Detect which cell encompasses the target text, then output its (x, y) center coordinate. 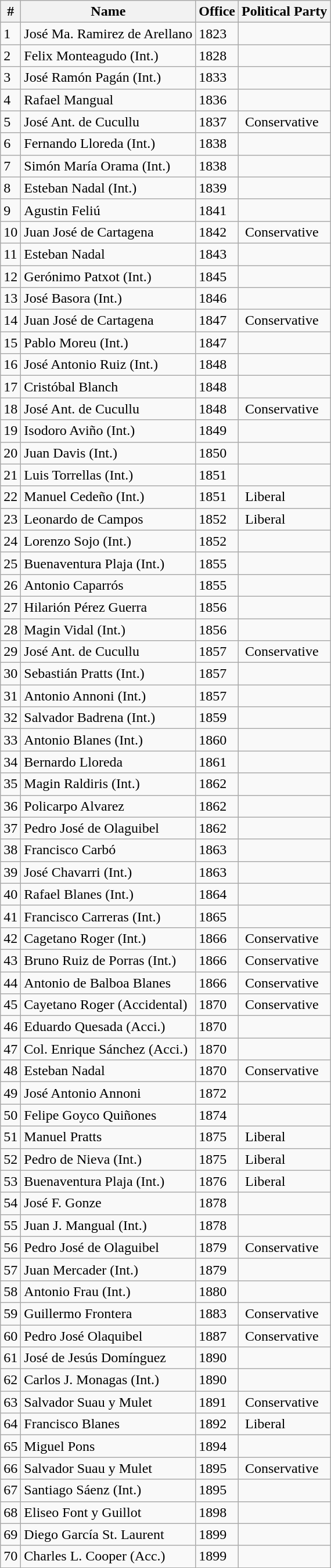
42 (10, 938)
34 (10, 762)
52 (10, 1159)
45 (10, 1005)
José Antonio Annoni (108, 1093)
65 (10, 1446)
67 (10, 1490)
Francisco Carbó (108, 850)
33 (10, 740)
1887 (217, 1335)
1823 (217, 34)
Magin Vidal (Int.) (108, 629)
# (10, 12)
29 (10, 652)
1841 (217, 210)
Pablo Moreu (Int.) (108, 343)
41 (10, 916)
37 (10, 828)
Esteban Nadal (Int.) (108, 188)
José Ramón Pagán (Int.) (108, 78)
Lorenzo Sojo (Int.) (108, 541)
Manuel Cedeño (Int.) (108, 497)
1892 (217, 1424)
Fernando Lloreda (Int.) (108, 144)
Name (108, 12)
1898 (217, 1512)
56 (10, 1247)
Bernardo Lloreda (108, 762)
64 (10, 1424)
21 (10, 475)
Luis Torrellas (Int.) (108, 475)
10 (10, 232)
Rafael Mangual (108, 100)
Gerónimo Patxot (Int.) (108, 277)
22 (10, 497)
20 (10, 453)
4 (10, 100)
1894 (217, 1446)
39 (10, 872)
1846 (217, 299)
Sebastián Pratts (Int.) (108, 674)
5 (10, 122)
Miguel Pons (108, 1446)
Francisco Blanes (108, 1424)
Cristóbal Blanch (108, 387)
15 (10, 343)
Manuel Pratts (108, 1137)
Salvador Badrena (Int.) (108, 718)
Juan Mercader (Int.) (108, 1269)
3 (10, 78)
60 (10, 1335)
Antonio Frau (Int.) (108, 1291)
1861 (217, 762)
José Basora (Int.) (108, 299)
Eduardo Quesada (Acci.) (108, 1027)
Antonio Caparrós (108, 585)
58 (10, 1291)
31 (10, 696)
46 (10, 1027)
40 (10, 894)
Cagetano Roger (Int.) (108, 938)
63 (10, 1402)
18 (10, 409)
11 (10, 254)
1843 (217, 254)
53 (10, 1181)
47 (10, 1049)
1865 (217, 916)
17 (10, 387)
51 (10, 1137)
1845 (217, 277)
12 (10, 277)
Antonio Annoni (Int.) (108, 696)
Pedro de Nieva (Int.) (108, 1159)
35 (10, 784)
62 (10, 1380)
1880 (217, 1291)
José Ma. Ramirez de Arellano (108, 34)
Guillermo Frontera (108, 1313)
Carlos J. Monagas (Int.) (108, 1380)
José de Jesús Domínguez (108, 1358)
Francisco Carreras (Int.) (108, 916)
68 (10, 1512)
16 (10, 365)
Political Party (284, 12)
26 (10, 585)
69 (10, 1534)
Cayetano Roger (Accidental) (108, 1005)
23 (10, 519)
55 (10, 1225)
38 (10, 850)
José Antonio Ruiz (Int.) (108, 365)
Antonio de Balboa Blanes (108, 983)
1874 (217, 1115)
48 (10, 1071)
1842 (217, 232)
59 (10, 1313)
61 (10, 1358)
57 (10, 1269)
6 (10, 144)
Magin Raldiris (Int.) (108, 784)
1872 (217, 1093)
Juan J. Mangual (Int.) (108, 1225)
28 (10, 629)
50 (10, 1115)
9 (10, 210)
Leonardo de Campos (108, 519)
Juan Davis (Int.) (108, 453)
1837 (217, 122)
Felix Monteagudo (Int.) (108, 56)
44 (10, 983)
7 (10, 166)
1859 (217, 718)
Felipe Goyco Quiñones (108, 1115)
24 (10, 541)
1850 (217, 453)
13 (10, 299)
1860 (217, 740)
Bruno Ruiz de Porras (Int.) (108, 960)
Rafael Blanes (Int.) (108, 894)
1833 (217, 78)
Santiago Sáenz (Int.) (108, 1490)
54 (10, 1203)
Pedro José Olaquibel (108, 1335)
Diego García St. Laurent (108, 1534)
1876 (217, 1181)
1828 (217, 56)
1883 (217, 1313)
Hilarión Pérez Guerra (108, 607)
2 (10, 56)
José Chavarri (Int.) (108, 872)
1864 (217, 894)
1839 (217, 188)
32 (10, 718)
Office (217, 12)
1 (10, 34)
Charles L. Cooper (Acc.) (108, 1556)
Eliseo Font y Guillot (108, 1512)
Antonio Blanes (Int.) (108, 740)
66 (10, 1468)
1836 (217, 100)
30 (10, 674)
Agustin Feliú (108, 210)
70 (10, 1556)
36 (10, 806)
1849 (217, 431)
19 (10, 431)
Policarpo Alvarez (108, 806)
José F. Gonze (108, 1203)
Isodoro Aviño (Int.) (108, 431)
Col. Enrique Sánchez (Acci.) (108, 1049)
25 (10, 563)
43 (10, 960)
8 (10, 188)
1891 (217, 1402)
27 (10, 607)
49 (10, 1093)
Simón María Orama (Int.) (108, 166)
14 (10, 321)
